Output the (x, y) coordinate of the center of the cell containing the given text.  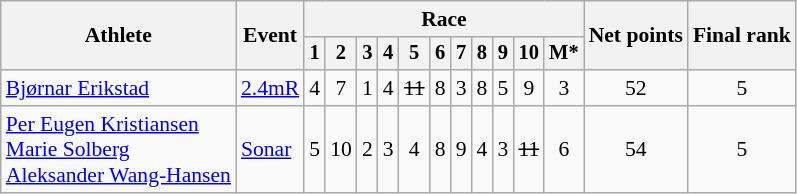
Sonar (270, 150)
M* (564, 54)
Athlete (118, 36)
54 (636, 150)
2.4mR (270, 88)
Race (444, 19)
Net points (636, 36)
Per Eugen KristiansenMarie SolbergAleksander Wang-Hansen (118, 150)
Bjørnar Erikstad (118, 88)
Final rank (742, 36)
52 (636, 88)
Event (270, 36)
